Scan for the cell matching the given text and deliver its (X, Y) coordinate at center. 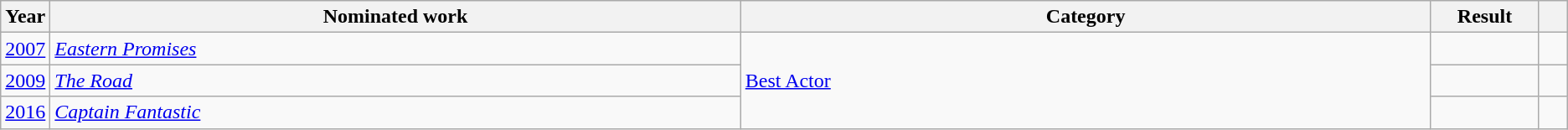
2009 (25, 81)
Nominated work (395, 17)
Category (1086, 17)
Result (1484, 17)
Best Actor (1086, 81)
Eastern Promises (395, 49)
2007 (25, 49)
The Road (395, 81)
2016 (25, 112)
Captain Fantastic (395, 112)
Year (25, 17)
